Provide the [x, y] coordinate of the cell's center where the given text is located.  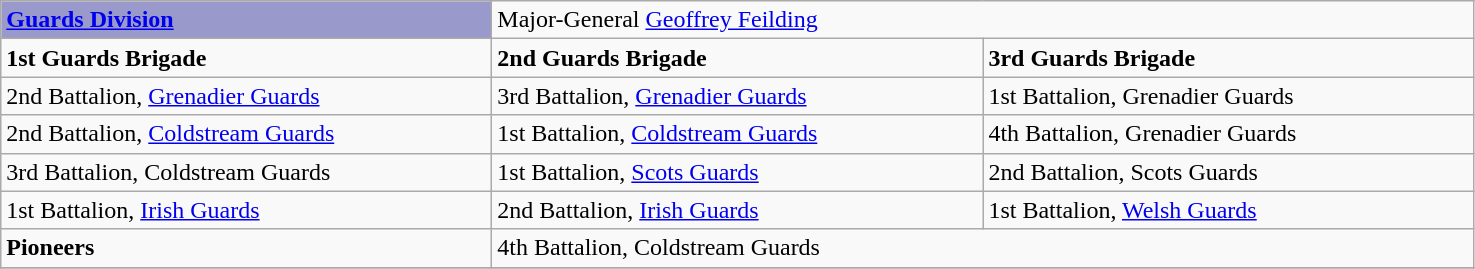
Pioneers [246, 248]
1st Battalion, Grenadier Guards [1228, 96]
2nd Guards Brigade [738, 58]
2nd Battalion, Irish Guards [738, 210]
3rd Guards Brigade [1228, 58]
2nd Battalion, Scots Guards [1228, 172]
2nd Battalion, Grenadier Guards [246, 96]
2nd Battalion, Coldstream Guards [246, 134]
3rd Battalion, Grenadier Guards [738, 96]
4th Battalion, Grenadier Guards [1228, 134]
4th Battalion, Coldstream Guards [983, 248]
1st Battalion, Coldstream Guards [738, 134]
1st Battalion, Welsh Guards [1228, 210]
Major-General Geoffrey Feilding [983, 20]
Guards Division [246, 20]
3rd Battalion, Coldstream Guards [246, 172]
1st Battalion, Irish Guards [246, 210]
1st Battalion, Scots Guards [738, 172]
1st Guards Brigade [246, 58]
